Detect which cell encompasses the target text, then output its (x, y) center coordinate. 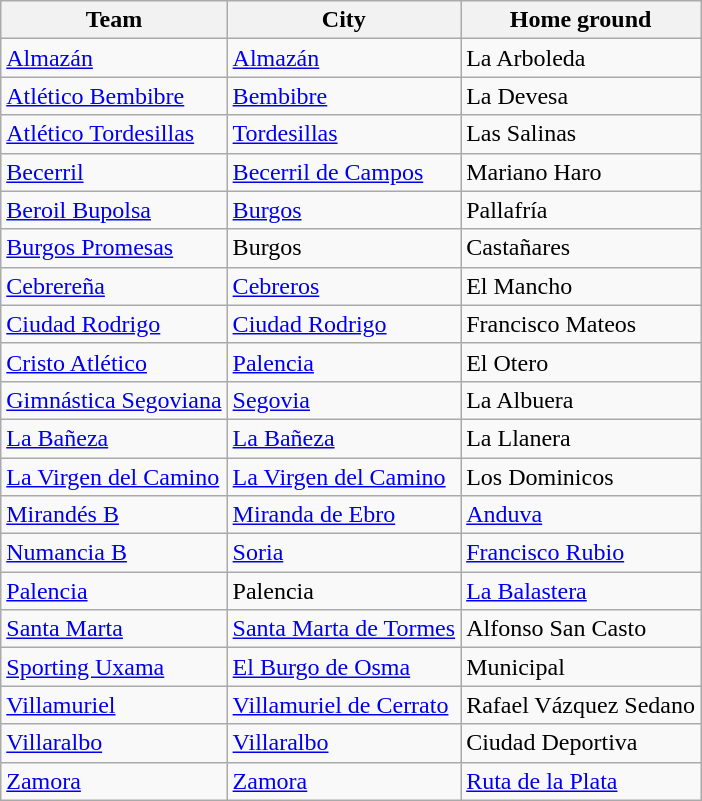
La Albuera (581, 400)
Villamuriel (114, 705)
Ruta de la Plata (581, 781)
El Mancho (581, 286)
Beroil Bupolsa (114, 210)
Francisco Rubio (581, 553)
Atlético Tordesillas (114, 134)
Segovia (344, 400)
Pallafría (581, 210)
La Devesa (581, 96)
Becerril (114, 172)
El Otero (581, 362)
Villamuriel de Cerrato (344, 705)
Rafael Vázquez Sedano (581, 705)
Home ground (581, 20)
Francisco Mateos (581, 324)
Ciudad Deportiva (581, 743)
Numancia B (114, 553)
Santa Marta de Tormes (344, 629)
Atlético Bembibre (114, 96)
Castañares (581, 248)
Soria (344, 553)
Cebreros (344, 286)
Miranda de Ebro (344, 515)
La Arboleda (581, 58)
Bembibre (344, 96)
Tordesillas (344, 134)
Santa Marta (114, 629)
Mariano Haro (581, 172)
La Llanera (581, 438)
Sporting Uxama (114, 667)
La Balastera (581, 591)
Burgos Promesas (114, 248)
Becerril de Campos (344, 172)
City (344, 20)
Mirandés B (114, 515)
Cebrereña (114, 286)
Las Salinas (581, 134)
Cristo Atlético (114, 362)
Team (114, 20)
Los Dominicos (581, 477)
El Burgo de Osma (344, 667)
Anduva (581, 515)
Gimnástica Segoviana (114, 400)
Municipal (581, 667)
Alfonso San Casto (581, 629)
